Pinpoint the cell where the given text exists, returning its [x, y] midpoint coordinate. 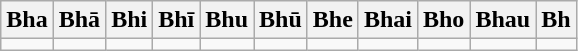
Bha [27, 20]
Bhe [332, 20]
Bhi [130, 20]
Bhū [281, 20]
Bhā [79, 20]
Bhai [388, 20]
Bhau [503, 20]
Bhu [227, 20]
Bh [556, 20]
Bhī [176, 20]
Bho [443, 20]
